Scan for the cell matching the given text and deliver its (x, y) coordinate at center. 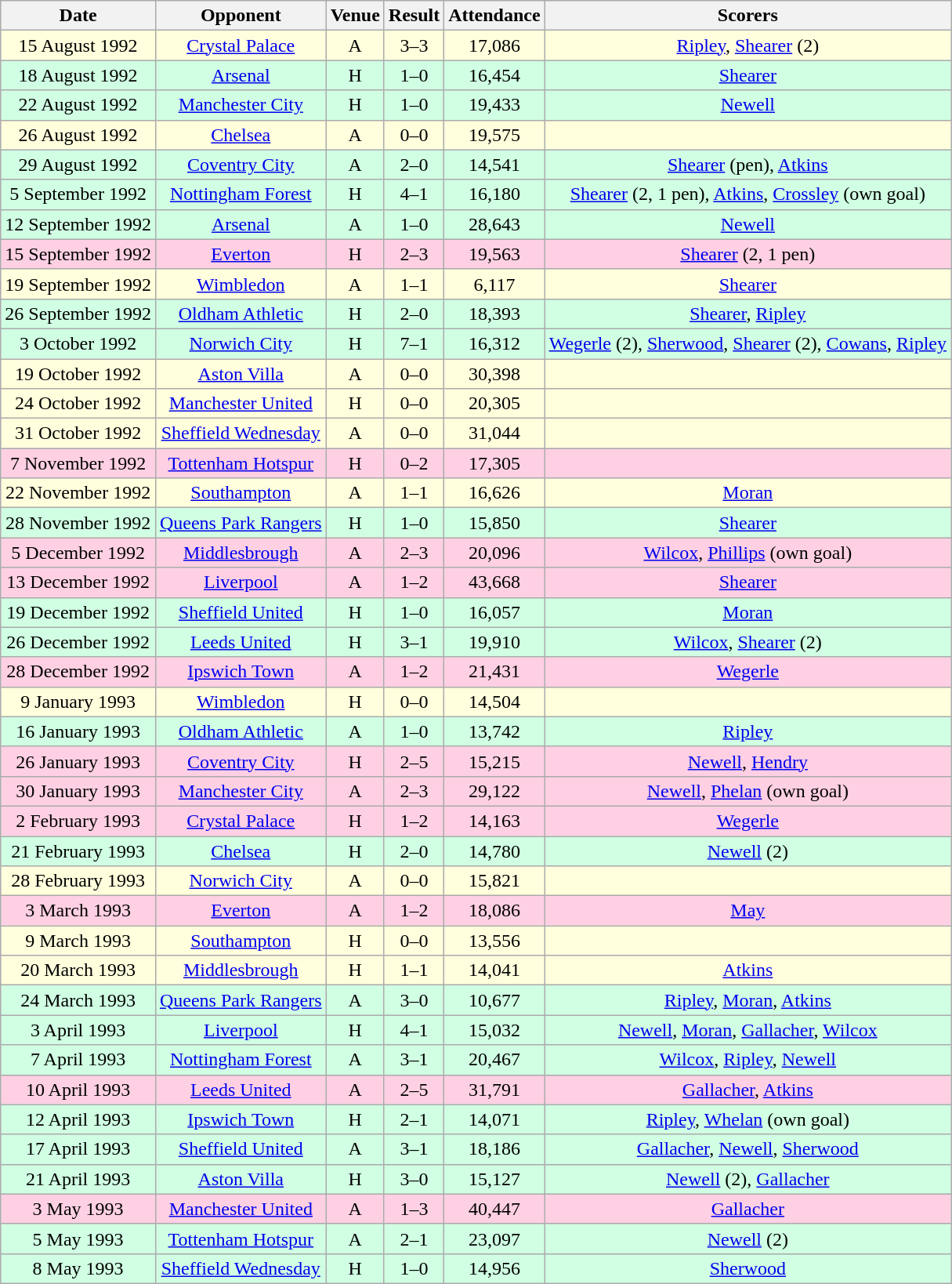
12 April 1993 (78, 1119)
21 February 1993 (78, 851)
30 January 1993 (78, 791)
Ripley (747, 731)
18,186 (494, 1149)
Result (414, 16)
2 February 1993 (78, 821)
May (747, 911)
14,541 (494, 165)
19,575 (494, 135)
7 April 1993 (78, 1060)
28 November 1992 (78, 523)
28,643 (494, 224)
16,626 (494, 493)
Newell, Moran, Gallacher, Wilcox (747, 1030)
26 September 1992 (78, 314)
14,780 (494, 851)
23,097 (494, 1239)
9 January 1993 (78, 702)
15,850 (494, 523)
29,122 (494, 791)
20,305 (494, 404)
3 May 1993 (78, 1209)
6,117 (494, 284)
29 August 1992 (78, 165)
Newell, Hendry (747, 761)
7 November 1992 (78, 463)
14,956 (494, 1268)
3 April 1993 (78, 1030)
19 September 1992 (78, 284)
16,312 (494, 343)
16 January 1993 (78, 731)
20,467 (494, 1060)
10 April 1993 (78, 1090)
13,556 (494, 941)
17 April 1993 (78, 1149)
Wilcox, Phillips (own goal) (747, 553)
9 March 1993 (78, 941)
Date (78, 16)
14,163 (494, 821)
21 April 1993 (78, 1179)
21,431 (494, 672)
15,215 (494, 761)
5 September 1992 (78, 194)
7–1 (414, 343)
16,180 (494, 194)
20,096 (494, 553)
15 September 1992 (78, 254)
Newell (2), Gallacher (747, 1179)
18 August 1992 (78, 75)
31,791 (494, 1090)
Atkins (747, 970)
26 January 1993 (78, 761)
26 December 1992 (78, 642)
14,041 (494, 970)
24 October 1992 (78, 404)
0–2 (414, 463)
20 March 1993 (78, 970)
19,433 (494, 105)
Newell, Phelan (own goal) (747, 791)
Wilcox, Ripley, Newell (747, 1060)
17,086 (494, 45)
Gallacher (747, 1209)
1–3 (414, 1209)
16,057 (494, 612)
Attendance (494, 16)
Scorers (747, 16)
Gallacher, Newell, Sherwood (747, 1149)
14,071 (494, 1119)
13 December 1992 (78, 582)
3 October 1992 (78, 343)
28 December 1992 (78, 672)
40,447 (494, 1209)
15 August 1992 (78, 45)
18,393 (494, 314)
8 May 1993 (78, 1268)
Shearer (2, 1 pen) (747, 254)
19,910 (494, 642)
15,127 (494, 1179)
15,032 (494, 1030)
19,563 (494, 254)
Sherwood (747, 1268)
Shearer (pen), Atkins (747, 165)
Shearer (2, 1 pen), Atkins, Crossley (own goal) (747, 194)
19 December 1992 (78, 612)
15,821 (494, 881)
Wilcox, Shearer (2) (747, 642)
17,305 (494, 463)
14,504 (494, 702)
Gallacher, Atkins (747, 1090)
Shearer, Ripley (747, 314)
13,742 (494, 731)
22 November 1992 (78, 493)
Ripley, Whelan (own goal) (747, 1119)
24 March 1993 (78, 1000)
31 October 1992 (78, 433)
Venue (355, 16)
16,454 (494, 75)
28 February 1993 (78, 881)
5 December 1992 (78, 553)
Wegerle (2), Sherwood, Shearer (2), Cowans, Ripley (747, 343)
30,398 (494, 374)
10,677 (494, 1000)
3–3 (414, 45)
31,044 (494, 433)
43,668 (494, 582)
22 August 1992 (78, 105)
19 October 1992 (78, 374)
5 May 1993 (78, 1239)
Opponent (241, 16)
18,086 (494, 911)
Ripley, Moran, Atkins (747, 1000)
12 September 1992 (78, 224)
26 August 1992 (78, 135)
Ripley, Shearer (2) (747, 45)
3 March 1993 (78, 911)
